Identify which cell holds the provided text, then report its [X, Y] central coordinate. 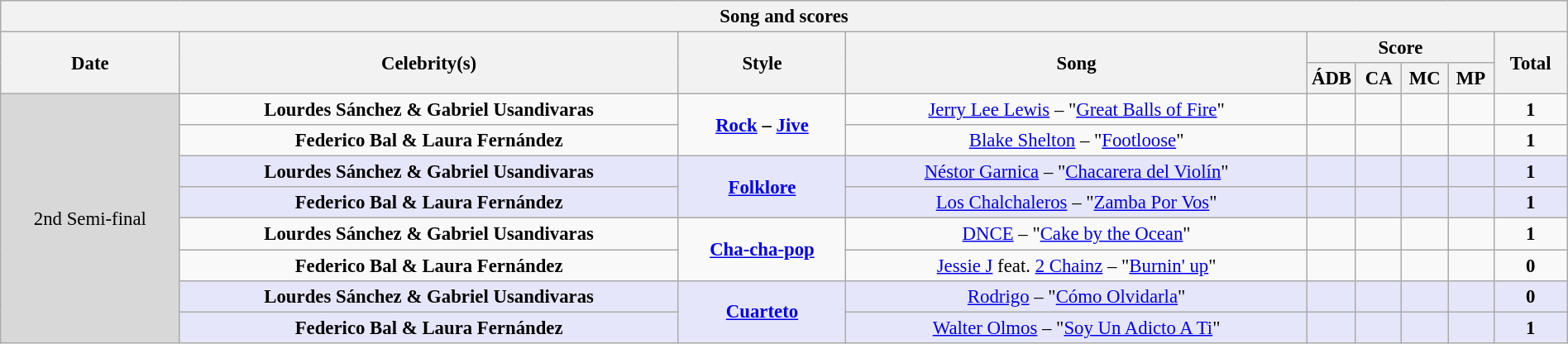
Rodrigo – "Cómo Olvidarla" [1077, 296]
DNCE – "Cake by the Ocean" [1077, 234]
Score [1401, 48]
Los Chalchaleros – "Zamba Por Vos" [1077, 203]
Celebrity(s) [428, 63]
Jerry Lee Lewis – "Great Balls of Fire" [1077, 110]
MP [1471, 79]
Total [1530, 63]
Style [762, 63]
2nd Semi-final [90, 218]
Néstor Garnica – "Chacarera del Violín" [1077, 172]
Song [1077, 63]
CA [1379, 79]
Blake Shelton – "Footloose" [1077, 141]
Folklore [762, 187]
Walter Olmos – "Soy Un Adicto A Ti" [1077, 327]
Date [90, 63]
ÁDB [1331, 79]
Jessie J feat. 2 Chainz – "Burnin' up" [1077, 265]
Song and scores [784, 17]
Cuarteto [762, 311]
Rock – Jive [762, 126]
MC [1425, 79]
Cha-cha-pop [762, 250]
